For the text-containing cell, return its midpoint in [X, Y] coordinate format. 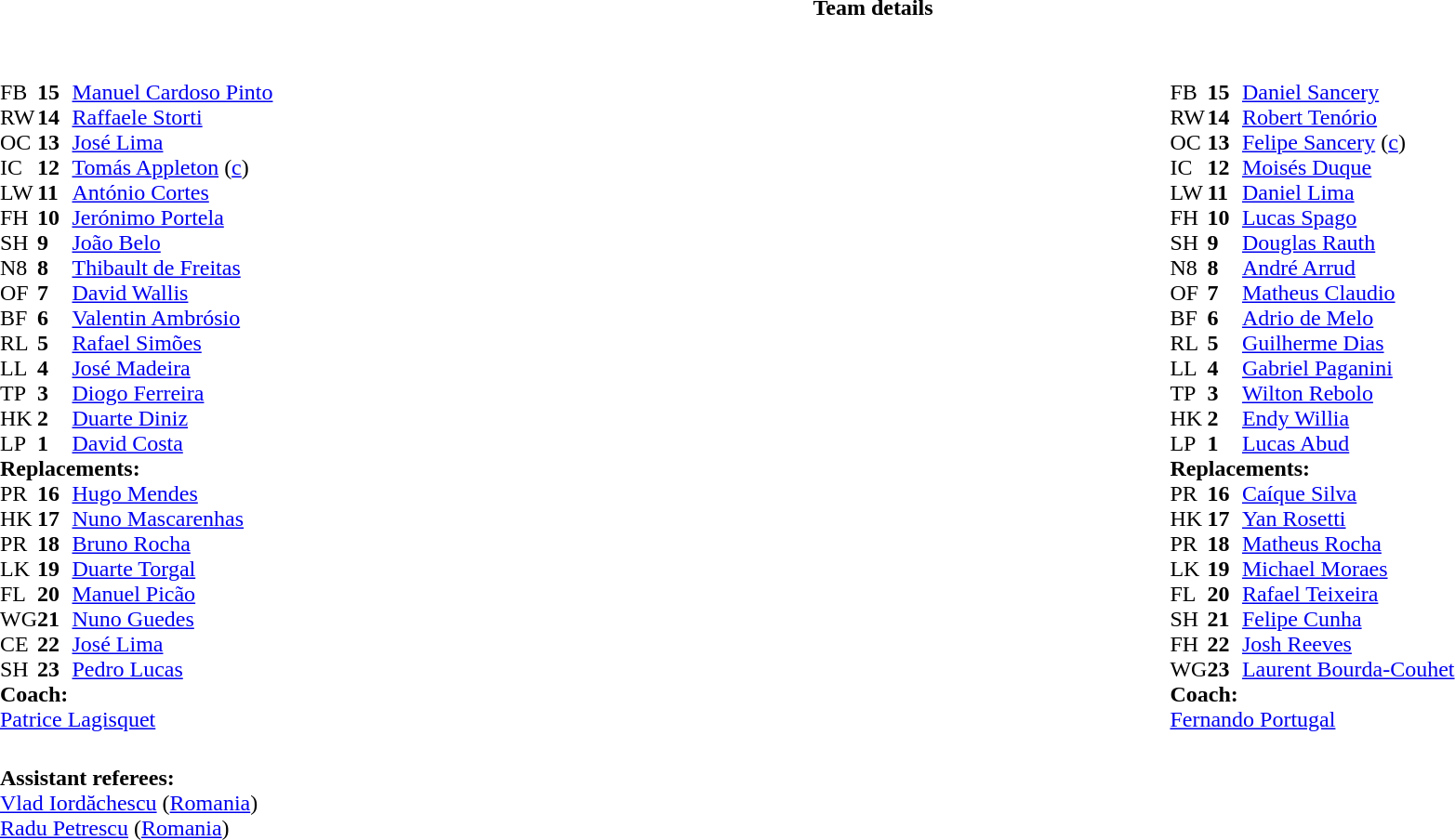
Nuno Mascarenhas [172, 518]
João Belo [172, 243]
Lucas Spago [1348, 217]
Patrice Lagisquet [136, 719]
Lucas Abud [1348, 444]
Rafael Simões [172, 344]
Nuno Guedes [172, 619]
Guilherme Dias [1348, 344]
Manuel Cardoso Pinto [172, 93]
Douglas Rauth [1348, 243]
José Madeira [172, 368]
Robert Tenório [1348, 117]
Moisés Duque [1348, 167]
CE [19, 645]
Josh Reeves [1348, 645]
Diogo Ferreira [172, 394]
Yan Rosetti [1348, 518]
Raffaele Storti [172, 117]
Valentin Ambrósio [172, 318]
Rafael Teixeira [1348, 595]
Pedro Lucas [172, 669]
Duarte Torgal [172, 569]
Matheus Rocha [1348, 545]
David Costa [172, 444]
Endy Willia [1348, 418]
Fernando Portugal [1312, 719]
Hugo Mendes [172, 494]
António Cortes [172, 193]
Daniel Lima [1348, 193]
Michael Moraes [1348, 569]
Thibault de Freitas [172, 268]
Caíque Silva [1348, 494]
André Arrud [1348, 268]
David Wallis [172, 294]
Matheus Claudio [1348, 294]
Gabriel Paganini [1348, 368]
Duarte Diniz [172, 418]
Wilton Rebolo [1348, 394]
Manuel Picão [172, 595]
Daniel Sancery [1348, 93]
Adrio de Melo [1348, 318]
Jerónimo Portela [172, 217]
Tomás Appleton (c) [172, 167]
Felipe Sancery (c) [1348, 143]
Felipe Cunha [1348, 619]
Laurent Bourda-Couhet [1348, 669]
Bruno Rocha [172, 545]
